Provide the (x, y) coordinate of the cell's center where the given text is located.  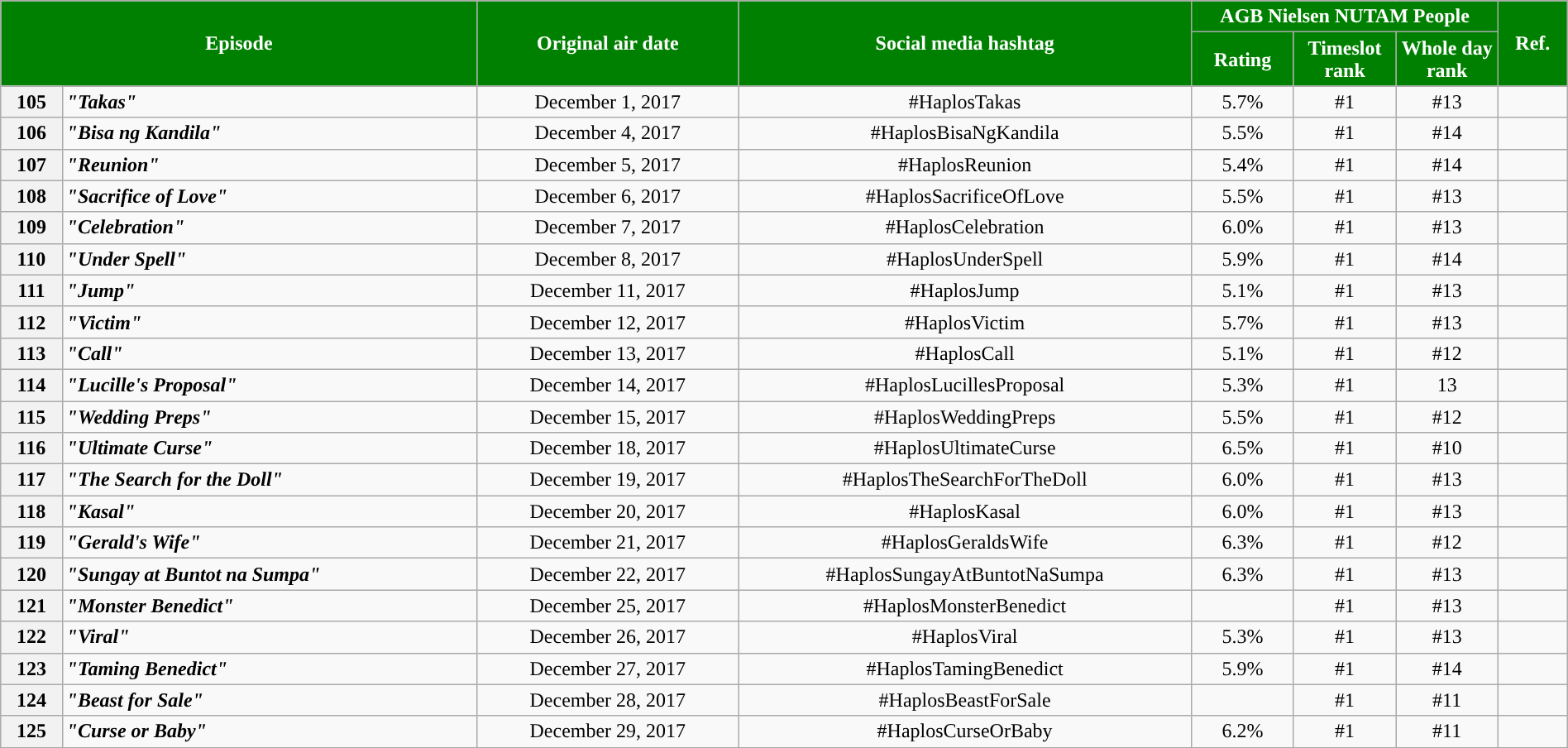
#HaplosCurseOrBaby (964, 731)
Ref. (1532, 43)
#HaplosUnderSpell (964, 259)
120 (31, 574)
116 (31, 448)
#HaplosBisaNgKandila (964, 133)
105 (31, 102)
December 28, 2017 (607, 700)
December 7, 2017 (607, 228)
#HaplosKasal (964, 511)
December 1, 2017 (607, 102)
"Gerald's Wife" (270, 543)
"Celebration" (270, 228)
Rating (1243, 60)
#HaplosLucillesProposal (964, 385)
"Ultimate Curse" (270, 448)
December 19, 2017 (607, 480)
124 (31, 700)
5.4% (1243, 165)
December 18, 2017 (607, 448)
December 13, 2017 (607, 353)
#HaplosMonsterBenedict (964, 606)
123 (31, 669)
118 (31, 511)
113 (31, 353)
117 (31, 480)
December 27, 2017 (607, 669)
106 (31, 133)
Social media hashtag (964, 43)
115 (31, 416)
December 15, 2017 (607, 416)
121 (31, 606)
"Taming Benedict" (270, 669)
6.2% (1243, 731)
#HaplosReunion (964, 165)
December 14, 2017 (607, 385)
"Viral" (270, 637)
"Call" (270, 353)
108 (31, 196)
#HaplosTamingBenedict (964, 669)
December 29, 2017 (607, 731)
"Monster Benedict" (270, 606)
"Lucille's Proposal" (270, 385)
"Curse or Baby" (270, 731)
#HaplosViral (964, 637)
"Kasal" (270, 511)
"Sungay at Buntot na Sumpa" (270, 574)
Timeslotrank (1345, 60)
"Beast for Sale" (270, 700)
December 5, 2017 (607, 165)
December 21, 2017 (607, 543)
#HaplosCelebration (964, 228)
112 (31, 322)
"Under Spell" (270, 259)
December 22, 2017 (607, 574)
#HaplosBeastForSale (964, 700)
December 26, 2017 (607, 637)
Episode (239, 43)
#HaplosTheSearchForTheDoll (964, 480)
13 (1447, 385)
6.5% (1243, 448)
#HaplosJump (964, 290)
119 (31, 543)
Whole dayrank (1447, 60)
"Victim" (270, 322)
#HaplosUltimateCurse (964, 448)
114 (31, 385)
125 (31, 731)
"The Search for the Doll" (270, 480)
110 (31, 259)
December 4, 2017 (607, 133)
#HaplosGeraldsWife (964, 543)
109 (31, 228)
"Reunion" (270, 165)
#HaplosTakas (964, 102)
#HaplosCall (964, 353)
#HaplosSacrificeOfLove (964, 196)
Original air date (607, 43)
December 11, 2017 (607, 290)
"Wedding Preps" (270, 416)
December 8, 2017 (607, 259)
111 (31, 290)
#10 (1447, 448)
"Sacrifice of Love" (270, 196)
"Takas" (270, 102)
#HaplosSungayAtBuntotNaSumpa (964, 574)
December 25, 2017 (607, 606)
107 (31, 165)
#HaplosWeddingPreps (964, 416)
#HaplosVictim (964, 322)
December 6, 2017 (607, 196)
AGB Nielsen NUTAM People (1345, 17)
"Jump" (270, 290)
122 (31, 637)
December 20, 2017 (607, 511)
December 12, 2017 (607, 322)
"Bisa ng Kandila" (270, 133)
